Output the (x, y) coordinate of the center of the cell containing the given text.  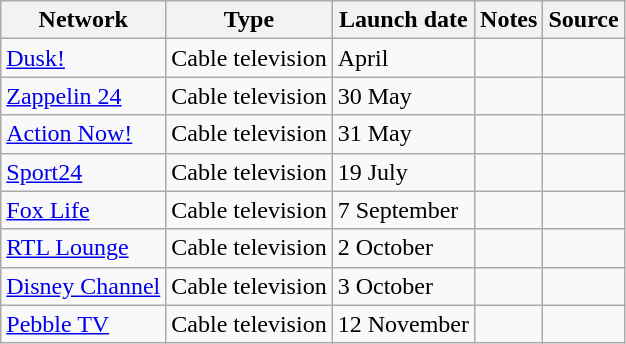
30 May (403, 96)
Fox Life (84, 210)
12 November (403, 324)
Action Now! (84, 134)
3 October (403, 286)
7 September (403, 210)
Type (249, 20)
Source (584, 20)
April (403, 58)
Zappelin 24 (84, 96)
Disney Channel (84, 286)
2 October (403, 248)
Network (84, 20)
Pebble TV (84, 324)
RTL Lounge (84, 248)
19 July (403, 172)
Sport24 (84, 172)
31 May (403, 134)
Dusk! (84, 58)
Notes (509, 20)
Launch date (403, 20)
